Find where the given text appears and provide that cell's center as (x, y) coordinate. 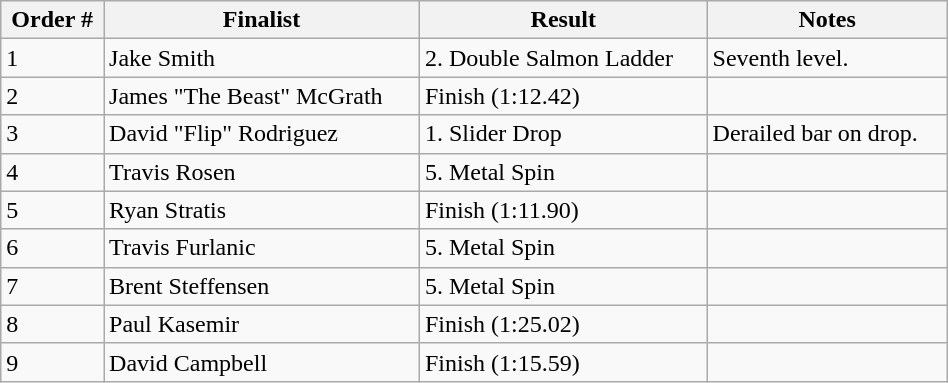
Result (563, 20)
Order # (52, 20)
Brent Steffensen (262, 286)
2 (52, 96)
David "Flip" Rodriguez (262, 134)
Jake Smith (262, 58)
Travis Furlanic (262, 248)
Finish (1:12.42) (563, 96)
Travis Rosen (262, 172)
Ryan Stratis (262, 210)
Paul Kasemir (262, 324)
Finish (1:25.02) (563, 324)
Finalist (262, 20)
Finish (1:11.90) (563, 210)
6 (52, 248)
4 (52, 172)
Notes (827, 20)
James "The Beast" McGrath (262, 96)
2. Double Salmon Ladder (563, 58)
David Campbell (262, 362)
Seventh level. (827, 58)
1. Slider Drop (563, 134)
Derailed bar on drop. (827, 134)
8 (52, 324)
3 (52, 134)
1 (52, 58)
9 (52, 362)
5 (52, 210)
Finish (1:15.59) (563, 362)
7 (52, 286)
